Detect which cell encompasses the target text, then output its (X, Y) center coordinate. 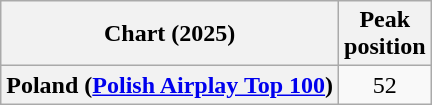
52 (385, 85)
Peakposition (385, 34)
Chart (2025) (170, 34)
Poland (Polish Airplay Top 100) (170, 85)
